Output the (X, Y) coordinate of the center of the cell containing the given text.  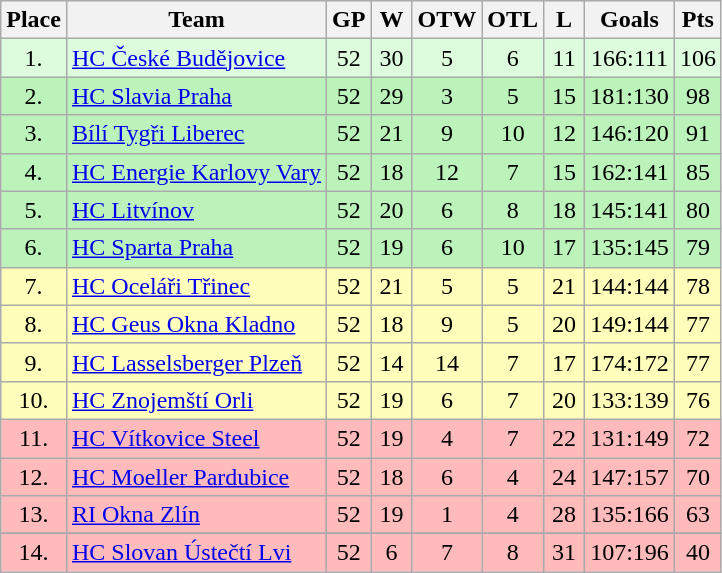
30 (392, 58)
29 (392, 96)
Goals (630, 20)
W (392, 20)
4. (34, 172)
HC Znojemští Orli (196, 400)
40 (698, 553)
13. (34, 515)
63 (698, 515)
8. (34, 324)
9. (34, 362)
166:111 (630, 58)
Bílí Tygři Liberec (196, 134)
72 (698, 438)
5. (34, 210)
133:139 (630, 400)
149:144 (630, 324)
28 (564, 515)
174:172 (630, 362)
HC Geus Okna Kladno (196, 324)
L (564, 20)
11. (34, 438)
7. (34, 286)
181:130 (630, 96)
147:157 (630, 477)
HC Sparta Praha (196, 248)
GP (349, 20)
162:141 (630, 172)
3 (447, 96)
RI Okna Zlín (196, 515)
107:196 (630, 553)
HC Lasselsberger Plzeň (196, 362)
Pts (698, 20)
146:120 (630, 134)
80 (698, 210)
11 (564, 58)
HC Energie Karlovy Vary (196, 172)
22 (564, 438)
98 (698, 96)
10. (34, 400)
HC Vítkovice Steel (196, 438)
78 (698, 286)
85 (698, 172)
14. (34, 553)
3. (34, 134)
OTL (513, 20)
6. (34, 248)
106 (698, 58)
HC Slovan Ústečtí Lvi (196, 553)
Place (34, 20)
135:145 (630, 248)
91 (698, 134)
12. (34, 477)
HC Litvínov (196, 210)
31 (564, 553)
144:144 (630, 286)
Team (196, 20)
HC Slavia Praha (196, 96)
2. (34, 96)
1. (34, 58)
OTW (447, 20)
145:141 (630, 210)
135:166 (630, 515)
HC České Budějovice (196, 58)
HC Oceláři Třinec (196, 286)
79 (698, 248)
131:149 (630, 438)
70 (698, 477)
1 (447, 515)
HC Moeller Pardubice (196, 477)
24 (564, 477)
76 (698, 400)
